From the cell containing the given text, extract its center point as [x, y] coordinate. 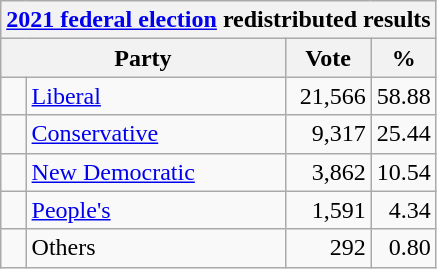
58.88 [404, 96]
4.34 [404, 210]
Vote [328, 58]
0.80 [404, 248]
292 [328, 248]
1,591 [328, 210]
25.44 [404, 134]
% [404, 58]
New Democratic [156, 172]
9,317 [328, 134]
10.54 [404, 172]
Party [143, 58]
3,862 [328, 172]
Conservative [156, 134]
Others [156, 248]
2021 federal election redistributed results [218, 20]
Liberal [156, 96]
21,566 [328, 96]
People's [156, 210]
